Provide the [X, Y] coordinate of the cell's center where the given text is located.  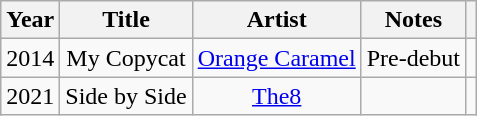
Artist [276, 20]
My Copycat [126, 58]
2014 [30, 58]
Notes [413, 20]
Year [30, 20]
The8 [276, 96]
Title [126, 20]
Orange Caramel [276, 58]
Side by Side [126, 96]
Pre-debut [413, 58]
2021 [30, 96]
